Locate the cell with the specified text and output its (x, y) center coordinate. 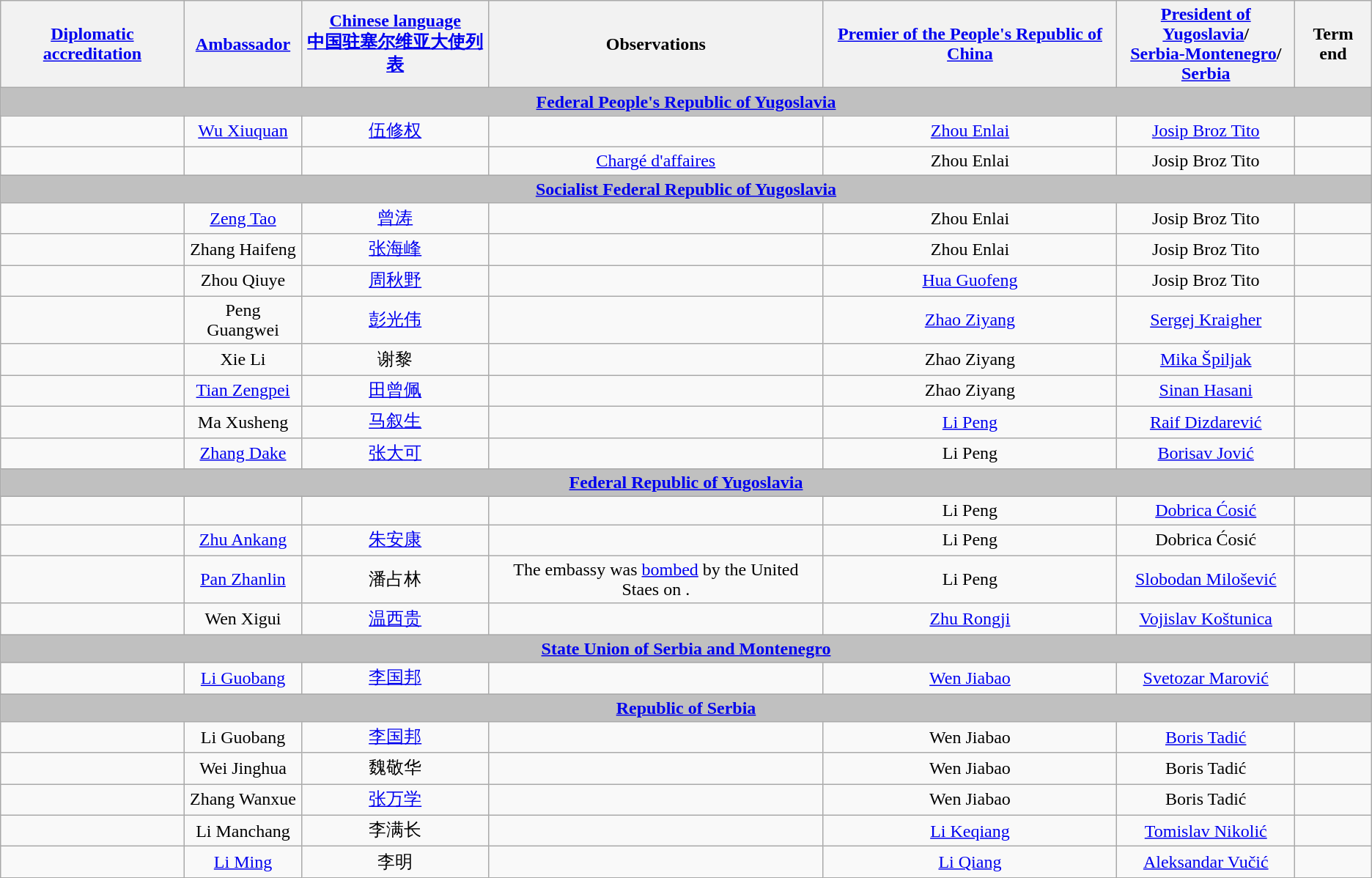
温西贵 (395, 619)
Hua Guofeng (970, 281)
Zhu Rongji (970, 619)
Raif Dizdarević (1206, 422)
Li Ming (243, 862)
State Union of Serbia and Montenegro (686, 649)
李明 (395, 862)
Tomislav Nikolić (1206, 831)
Zhu Ankang (243, 541)
Federal Republic of Yugoslavia (686, 483)
Chargé d'affaires (655, 161)
Peng Guangwei (243, 320)
Svetozar Marović (1206, 679)
魏敬华 (395, 768)
潘占林 (395, 579)
Ma Xusheng (243, 422)
Mika Špiljak (1206, 359)
Wei Jinghua (243, 768)
Chinese language中国驻塞尔维亚大使列表 (395, 44)
田曾佩 (395, 391)
彭光伟 (395, 320)
Observations (655, 44)
张大可 (395, 453)
Tian Zengpei (243, 391)
Aleksandar Vučić (1206, 862)
Wen Xigui (243, 619)
Pan Zhanlin (243, 579)
朱安康 (395, 541)
谢黎 (395, 359)
Xie Li (243, 359)
曾涛 (395, 218)
周秋野 (395, 281)
Slobodan Milošević (1206, 579)
Zhang Wanxue (243, 800)
Zeng Tao (243, 218)
Ambassador (243, 44)
Sinan Hasani (1206, 391)
Federal People's Republic of Yugoslavia (686, 102)
伍修权 (395, 132)
Li Keqiang (970, 831)
Term end (1333, 44)
Zhang Dake (243, 453)
马叙生 (395, 422)
Vojislav Koštunica (1206, 619)
Borisav Jović (1206, 453)
李满长 (395, 831)
President of Yugoslavia/Serbia-Montenegro/Serbia (1206, 44)
Li Qiang (970, 862)
Wu Xiuquan (243, 132)
The embassy was bombed by the United Staes on . (655, 579)
Diplomatic accreditation (92, 44)
Socialist Federal Republic of Yugoslavia (686, 188)
Zhou Qiuye (243, 281)
张海峰 (395, 249)
Zhang Haifeng (243, 249)
Premier of the People's Republic of China (970, 44)
Republic of Serbia (686, 707)
Li Manchang (243, 831)
张万学 (395, 800)
Sergej Kraigher (1206, 320)
